Pinpoint the cell where the given text exists, returning its (X, Y) midpoint coordinate. 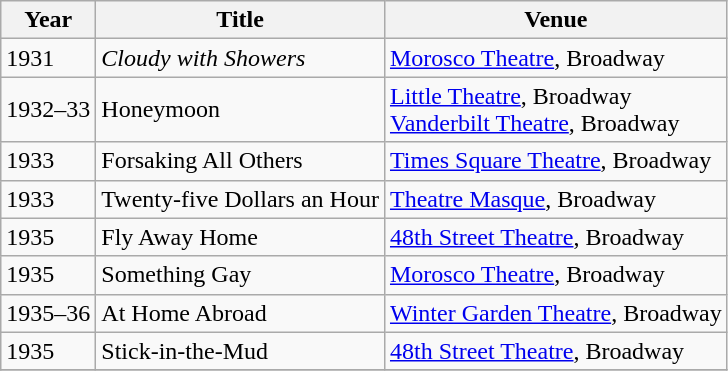
Stick-in-the-Mud (240, 351)
Winter Garden Theatre, Broadway (556, 313)
Honeymoon (240, 110)
Times Square Theatre, Broadway (556, 161)
Theatre Masque, Broadway (556, 199)
Forsaking All Others (240, 161)
At Home Abroad (240, 313)
Cloudy with Showers (240, 58)
Little Theatre, Broadway Vanderbilt Theatre, Broadway (556, 110)
Venue (556, 20)
1931 (48, 58)
Title (240, 20)
Something Gay (240, 275)
Fly Away Home (240, 237)
1935–36 (48, 313)
Twenty-five Dollars an Hour (240, 199)
1932–33 (48, 110)
Year (48, 20)
